For the text-containing cell, return its midpoint in [X, Y] coordinate format. 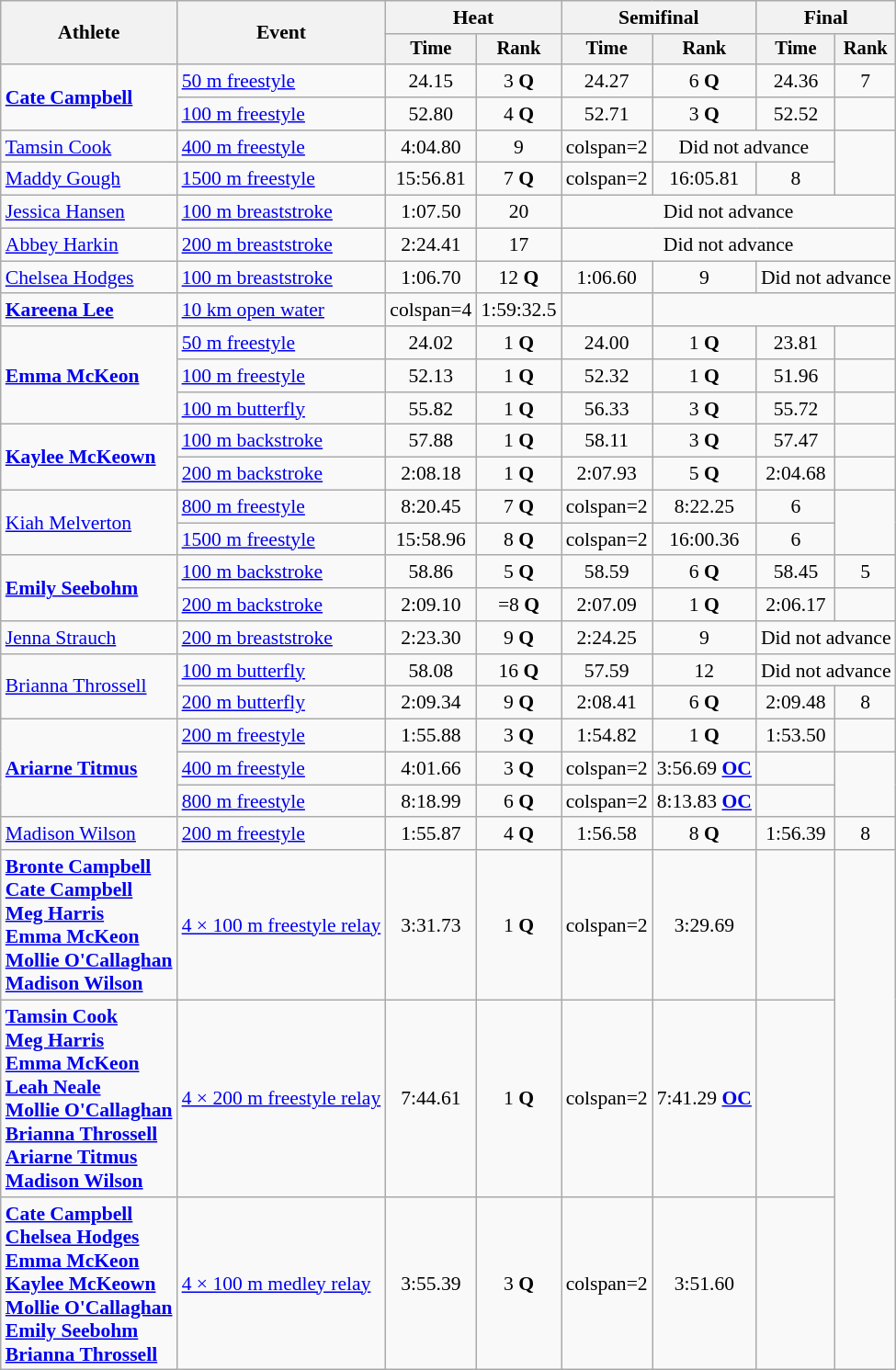
2:24.41 [430, 245]
16:05.81 [704, 179]
Athlete [89, 33]
Tamsin CookMeg HarrisEmma McKeonLeah NealeMollie O'CallaghanBrianna ThrossellAriarne TitmusMadison Wilson [89, 1099]
1:55.88 [430, 736]
4 × 100 m freestyle relay [281, 924]
Ariarne Titmus [89, 768]
Emma McKeon [89, 375]
Bronte CampbellCate CampbellMeg HarrisEmma McKeonMollie O'CallaghanMadison Wilson [89, 924]
52.52 [796, 114]
58.86 [430, 572]
58.59 [607, 572]
Brianna Throssell [89, 687]
57.47 [796, 441]
Kiah Melverton [89, 524]
Kaylee McKeown [89, 458]
4 × 200 m freestyle relay [281, 1099]
12 [704, 671]
1:07.50 [430, 212]
Chelsea Hodges [89, 277]
15:56.81 [430, 179]
8:18.99 [430, 801]
2:04.68 [796, 474]
55.82 [430, 409]
58.08 [430, 671]
Jenna Strauch [89, 638]
24.36 [796, 81]
1:55.87 [430, 834]
2:07.93 [607, 474]
2:24.25 [607, 638]
56.33 [607, 409]
58.11 [607, 441]
8:13.83 OC [704, 801]
2:09.34 [430, 703]
3:31.73 [430, 924]
Maddy Gough [89, 179]
57.59 [607, 671]
2:07.09 [607, 605]
52.80 [430, 114]
Event [281, 33]
2:09.48 [796, 703]
Abbey Harkin [89, 245]
2:08.41 [607, 703]
1:06.60 [607, 277]
58.45 [796, 572]
52.13 [430, 376]
20 [518, 212]
2:08.18 [430, 474]
1:56.39 [796, 834]
Kareena Lee [89, 311]
16:00.36 [704, 539]
2:09.10 [430, 605]
Madison Wilson [89, 834]
5 [866, 572]
colspan=4 [430, 311]
24.27 [607, 81]
8:20.45 [430, 507]
200 m butterfly [281, 703]
1:53.50 [796, 736]
Semifinal [659, 17]
7 [866, 81]
23.81 [796, 343]
24.02 [430, 343]
2:23.30 [430, 638]
4:01.66 [430, 769]
1:54.82 [607, 736]
Jessica Hansen [89, 212]
4:04.80 [430, 147]
3:56.69 OC [704, 769]
1:59:32.5 [518, 311]
Emily Seebohm [89, 588]
52.71 [607, 114]
3:29.69 [704, 924]
51.96 [796, 376]
16 Q [518, 671]
24.15 [430, 81]
17 [518, 245]
10 km open water [281, 311]
1:56.58 [607, 834]
=8 Q [518, 605]
52.32 [607, 376]
55.72 [796, 409]
Final [826, 17]
7:41.29 OC [704, 1099]
2:06.17 [796, 605]
Cate Campbell [89, 97]
Heat [472, 17]
12 Q [518, 277]
57.88 [430, 441]
1:06.70 [430, 277]
7:44.61 [430, 1099]
8:22.25 [704, 507]
24.00 [607, 343]
Tamsin Cook [89, 147]
15:58.96 [430, 539]
